Capture the cell that displays the provided text and extract its (X, Y) central coordinate. 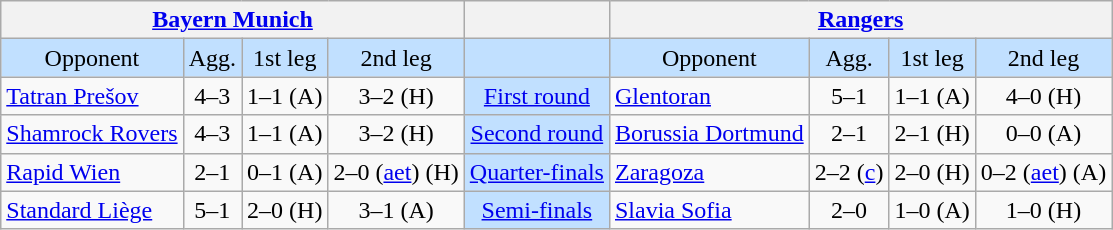
Shamrock Rovers (92, 134)
Borussia Dortmund (709, 134)
2–0 (aet) (H) (396, 172)
Quarter-finals (536, 172)
First round (536, 96)
4–0 (H) (1043, 96)
3–1 (A) (396, 210)
Rapid Wien (92, 172)
Glentoran (709, 96)
2–1 (H) (932, 134)
0–2 (aet) (A) (1043, 172)
2–0 (849, 210)
Tatran Prešov (92, 96)
Zaragoza (709, 172)
Standard Liège (92, 210)
Rangers (860, 20)
1–0 (A) (932, 210)
1–0 (H) (1043, 210)
0–0 (A) (1043, 134)
Second round (536, 134)
Semi-finals (536, 210)
Bayern Munich (233, 20)
0–1 (A) (285, 172)
2–2 (c) (849, 172)
Slavia Sofia (709, 210)
